Find where the given text appears and provide that cell's center as [X, Y] coordinate. 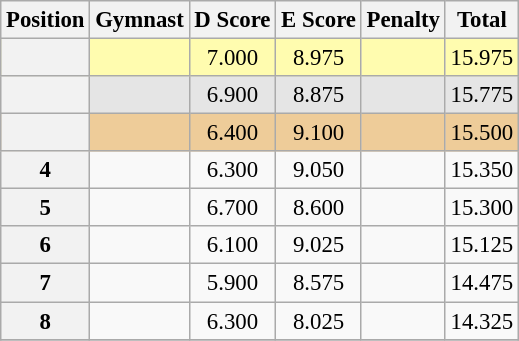
15.125 [482, 245]
4 [46, 170]
5 [46, 208]
5.900 [232, 283]
8.975 [318, 58]
E Score [318, 20]
15.500 [482, 133]
8 [46, 321]
8.875 [318, 95]
14.325 [482, 321]
6.400 [232, 133]
8.600 [318, 208]
Gymnast [140, 20]
7.000 [232, 58]
14.475 [482, 283]
15.350 [482, 170]
15.775 [482, 95]
7 [46, 283]
9.025 [318, 245]
15.300 [482, 208]
Penalty [403, 20]
6.100 [232, 245]
6.700 [232, 208]
9.050 [318, 170]
6 [46, 245]
6.900 [232, 95]
D Score [232, 20]
15.975 [482, 58]
Total [482, 20]
9.100 [318, 133]
8.575 [318, 283]
Position [46, 20]
8.025 [318, 321]
